Capture the cell that displays the provided text and extract its (x, y) central coordinate. 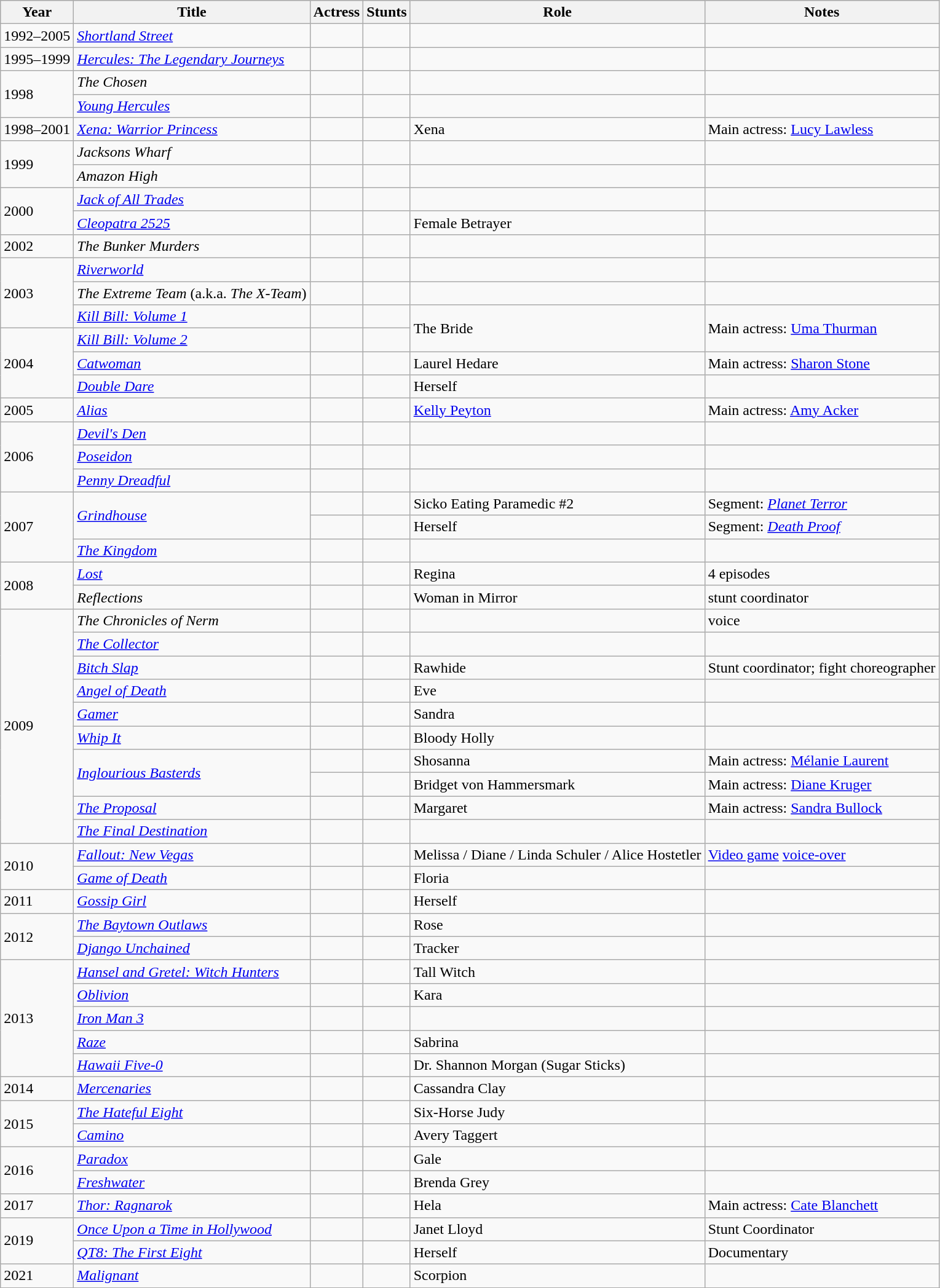
Six-Horse Judy (557, 1112)
2010 (37, 866)
Once Upon a Time in Hollywood (192, 1229)
The Hateful Eight (192, 1112)
Dr. Shannon Morgan (Sugar Sticks) (557, 1065)
2019 (37, 1241)
2017 (37, 1206)
Jack of All Trades (192, 199)
Brenda Grey (557, 1182)
Regina (557, 574)
The Bride (557, 328)
Eve (557, 691)
The Proposal (192, 808)
Main actress: Mélanie Laurent (821, 761)
2007 (37, 527)
Penny Dreadful (192, 480)
Jacksons Wharf (192, 152)
Video game voice-over (821, 855)
Main actress: Uma Thurman (821, 328)
Title (192, 12)
Tall Witch (557, 971)
Thor: Ragnarok (192, 1206)
Poseidon (192, 457)
Riverworld (192, 269)
Tracker (557, 948)
Malignant (192, 1276)
Main actress: Cate Blanchett (821, 1206)
Kelly Peyton (557, 410)
Lost (192, 574)
Segment: Death Proof (821, 527)
2008 (37, 585)
The Extreme Team (a.k.a. The X-Team) (192, 293)
Gale (557, 1159)
2014 (37, 1089)
The Kingdom (192, 550)
2000 (37, 211)
Inglourious Basterds (192, 773)
Young Hercules (192, 106)
Xena (557, 129)
stunt coordinator (821, 597)
Double Dare (192, 387)
Angel of Death (192, 691)
Django Unchained (192, 948)
Stunt coordinator; fight choreographer (821, 667)
Segment: Planet Terror (821, 504)
Gossip Girl (192, 901)
2006 (37, 457)
Alias (192, 410)
Main actress: Amy Acker (821, 410)
2013 (37, 1018)
Mercenaries (192, 1089)
Woman in Mirror (557, 597)
Bitch Slap (192, 667)
Shortland Street (192, 36)
The Baytown Outlaws (192, 925)
Bridget von Hammersmark (557, 784)
Game of Death (192, 878)
Amazon High (192, 176)
Main actress: Sharon Stone (821, 363)
2011 (37, 901)
2016 (37, 1171)
Stunt Coordinator (821, 1229)
Rawhide (557, 667)
Margaret (557, 808)
Hela (557, 1206)
Hercules: The Legendary Journeys (192, 59)
voice (821, 620)
1998–2001 (37, 129)
Scorpion (557, 1276)
Main actress: Lucy Lawless (821, 129)
2009 (37, 725)
Hansel and Gretel: Witch Hunters (192, 971)
Laurel Hedare (557, 363)
Fallout: New Vegas (192, 855)
Stunts (387, 12)
Sicko Eating Paramedic #2 (557, 504)
Freshwater (192, 1182)
Xena: Warrior Princess (192, 129)
Oblivion (192, 995)
Actress (337, 12)
Hawaii Five-0 (192, 1065)
The Chronicles of Nerm (192, 620)
Iron Man 3 (192, 1018)
Whip It (192, 738)
4 episodes (821, 574)
Female Betrayer (557, 223)
Notes (821, 12)
2003 (37, 293)
Year (37, 12)
Shosanna (557, 761)
Paradox (192, 1159)
Main actress: Sandra Bullock (821, 808)
QT8: The First Eight (192, 1252)
Camino (192, 1136)
2005 (37, 410)
Sandra (557, 714)
2012 (37, 936)
Reflections (192, 597)
The Chosen (192, 82)
Cassandra Clay (557, 1089)
Grindhouse (192, 515)
Kill Bill: Volume 2 (192, 340)
1995–1999 (37, 59)
Sabrina (557, 1042)
Avery Taggert (557, 1136)
The Bunker Murders (192, 246)
Main actress: Diane Kruger (821, 784)
The Collector (192, 644)
Kill Bill: Volume 1 (192, 317)
Devil's Den (192, 433)
Janet Lloyd (557, 1229)
2015 (37, 1124)
Gamer (192, 714)
Documentary (821, 1252)
Melissa / Diane / Linda Schuler / Alice Hostetler (557, 855)
Catwoman (192, 363)
1992–2005 (37, 36)
Raze (192, 1042)
Floria (557, 878)
1998 (37, 94)
Rose (557, 925)
Bloody Holly (557, 738)
Role (557, 12)
Kara (557, 995)
The Final Destination (192, 831)
2002 (37, 246)
2004 (37, 363)
Cleopatra 2525 (192, 223)
1999 (37, 164)
2021 (37, 1276)
